Search for the cell housing the specified text and yield its [X, Y] center coordinate. 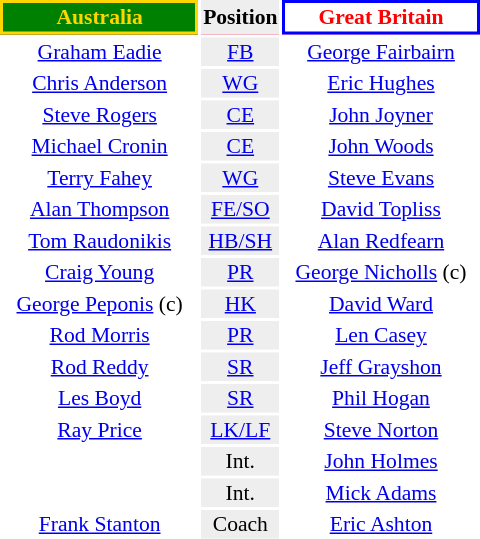
FB [240, 52]
Steve Norton [381, 430]
Rod Reddy [100, 366]
Mick Adams [381, 492]
Michael Cronin [100, 146]
FE/SO [240, 209]
Steve Evans [381, 178]
Alan Redfearn [381, 240]
Alan Thompson [100, 209]
Rod Morris [100, 335]
HK [240, 304]
Tom Raudonikis [100, 240]
Phil Hogan [381, 398]
Graham Eadie [100, 52]
George Fairbairn [381, 52]
Chris Anderson [100, 83]
David Topliss [381, 209]
Great Britain [381, 17]
LK/LF [240, 430]
Steve Rogers [100, 114]
Jeff Grayshon [381, 366]
John Woods [381, 146]
Les Boyd [100, 398]
Eric Ashton [381, 524]
Coach [240, 524]
David Ward [381, 304]
John Joyner [381, 114]
John Holmes [381, 461]
Len Casey [381, 335]
Craig Young [100, 272]
Position [240, 17]
Frank Stanton [100, 524]
Eric Hughes [381, 83]
Australia [100, 17]
Terry Fahey [100, 178]
George Peponis (c) [100, 304]
Ray Price [100, 430]
HB/SH [240, 240]
George Nicholls (c) [381, 272]
